Extract the [x, y] coordinate from the center of the cell holding the provided text.  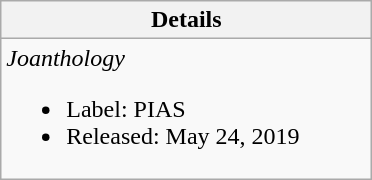
JoanthologyLabel: PIASReleased: May 24, 2019 [186, 109]
Details [186, 20]
